Search for the cell housing the specified text and yield its [X, Y] center coordinate. 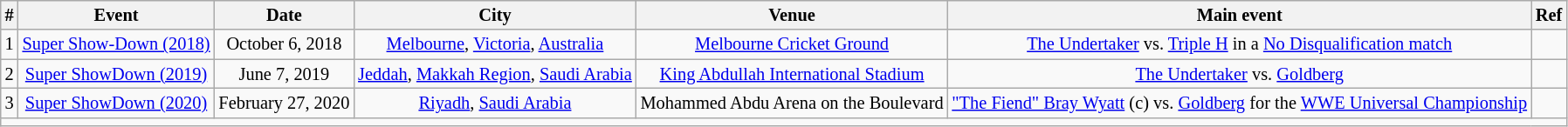
The Undertaker vs. Triple H in a No Disqualification match [1239, 44]
2 [10, 74]
Melbourne Cricket Ground [793, 44]
3 [10, 103]
Venue [793, 15]
# [10, 15]
King Abdullah International Stadium [793, 74]
Riyadh, Saudi Arabia [494, 103]
Mohammed Abdu Arena on the Boulevard [793, 103]
1 [10, 44]
Super ShowDown (2019) [117, 74]
Ref [1549, 15]
Super Show-Down (2018) [117, 44]
Main event [1239, 15]
City [494, 15]
The Undertaker vs. Goldberg [1239, 74]
Date [284, 15]
February 27, 2020 [284, 103]
October 6, 2018 [284, 44]
Event [117, 15]
"The Fiend" Bray Wyatt (c) vs. Goldberg for the WWE Universal Championship [1239, 103]
Melbourne, Victoria, Australia [494, 44]
Jeddah, Makkah Region, Saudi Arabia [494, 74]
Super ShowDown (2020) [117, 103]
June 7, 2019 [284, 74]
